Return the [x, y] coordinate for the center point of the cell that contains the specified text.  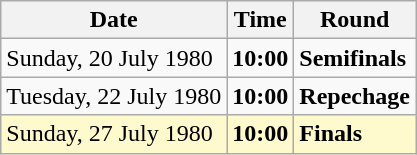
Date [114, 20]
Sunday, 27 July 1980 [114, 134]
Sunday, 20 July 1980 [114, 58]
Round [355, 20]
Time [260, 20]
Finals [355, 134]
Semifinals [355, 58]
Repechage [355, 96]
Tuesday, 22 July 1980 [114, 96]
